Pinpoint the cell where the given text exists, returning its (x, y) midpoint coordinate. 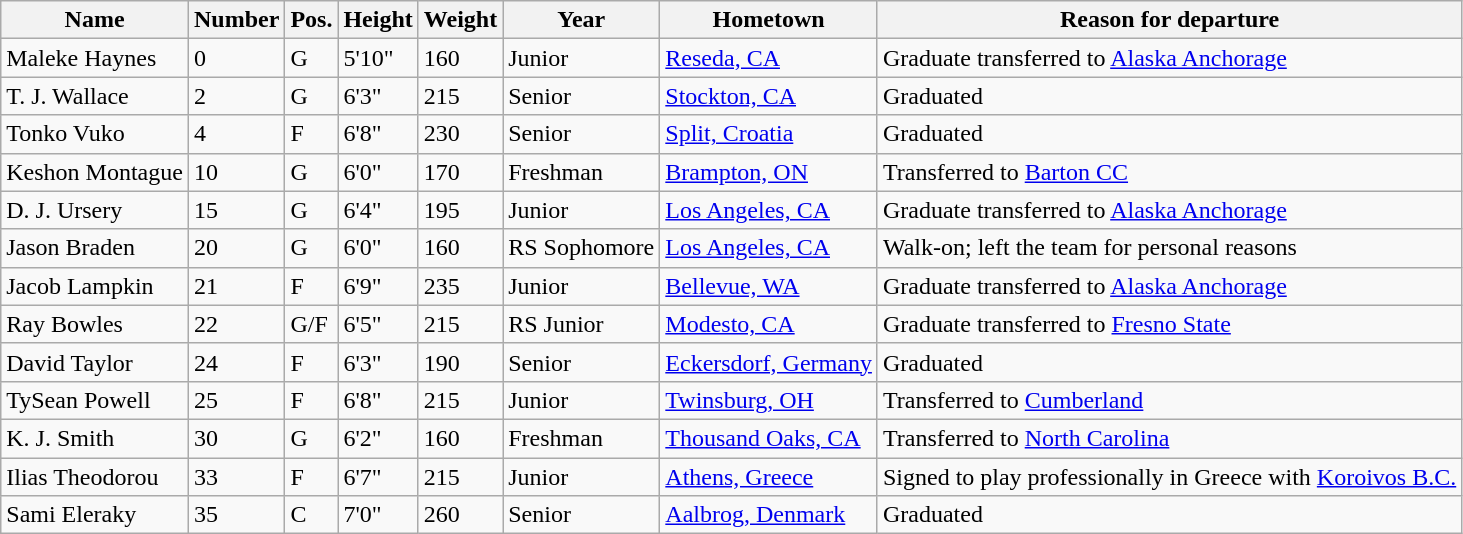
Name (95, 20)
6'2" (378, 438)
K. J. Smith (95, 438)
Jacob Lampkin (95, 286)
Brampton, ON (769, 172)
Height (378, 20)
21 (236, 286)
10 (236, 172)
RS Sophomore (582, 248)
Stockton, CA (769, 96)
David Taylor (95, 362)
25 (236, 400)
30 (236, 438)
Reseda, CA (769, 58)
Aalbrog, Denmark (769, 515)
35 (236, 515)
Reason for departure (1169, 20)
33 (236, 477)
6'7" (378, 477)
2 (236, 96)
6'4" (378, 210)
Thousand Oaks, CA (769, 438)
Keshon Montague (95, 172)
Graduate transferred to Fresno State (1169, 324)
260 (460, 515)
Number (236, 20)
170 (460, 172)
190 (460, 362)
6'5" (378, 324)
15 (236, 210)
Tonko Vuko (95, 134)
Transferred to Barton CC (1169, 172)
Bellevue, WA (769, 286)
24 (236, 362)
Jason Braden (95, 248)
Walk-on; left the team for personal reasons (1169, 248)
G/F (312, 324)
Ilias Theodorou (95, 477)
6'9" (378, 286)
Split, Croatia (769, 134)
4 (236, 134)
C (312, 515)
Sami Eleraky (95, 515)
5'10" (378, 58)
Eckersdorf, Germany (769, 362)
Athens, Greece (769, 477)
D. J. Ursery (95, 210)
20 (236, 248)
Modesto, CA (769, 324)
235 (460, 286)
RS Junior (582, 324)
Year (582, 20)
195 (460, 210)
Transferred to Cumberland (1169, 400)
7'0" (378, 515)
T. J. Wallace (95, 96)
Pos. (312, 20)
Transferred to North Carolina (1169, 438)
TySean Powell (95, 400)
Weight (460, 20)
Twinsburg, OH (769, 400)
Hometown (769, 20)
Maleke Haynes (95, 58)
230 (460, 134)
0 (236, 58)
Ray Bowles (95, 324)
22 (236, 324)
Signed to play professionally in Greece with Koroivos B.C. (1169, 477)
